Detect which cell encompasses the target text, then output its [x, y] center coordinate. 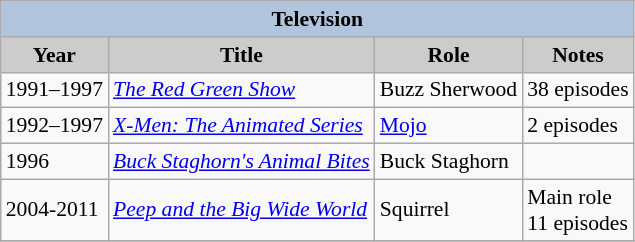
The Red Green Show [242, 90]
2004-2011 [54, 210]
Squirrel [448, 210]
Buzz Sherwood [448, 90]
Peep and the Big Wide World [242, 210]
Year [54, 55]
X-Men: The Animated Series [242, 126]
Television [318, 19]
Role [448, 55]
1992–1997 [54, 126]
38 episodes [578, 90]
Title [242, 55]
Notes [578, 55]
Buck Staghorn [448, 162]
1991–1997 [54, 90]
Mojo [448, 126]
1996 [54, 162]
Buck Staghorn's Animal Bites [242, 162]
Main role 11 episodes [578, 210]
2 episodes [578, 126]
